Detect which cell encompasses the target text, then output its [x, y] center coordinate. 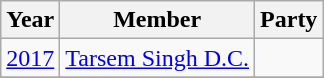
Tarsem Singh D.C. [158, 58]
2017 [30, 58]
Member [158, 20]
Party [289, 20]
Year [30, 20]
